From the cell containing the given text, extract its center point as [X, Y] coordinate. 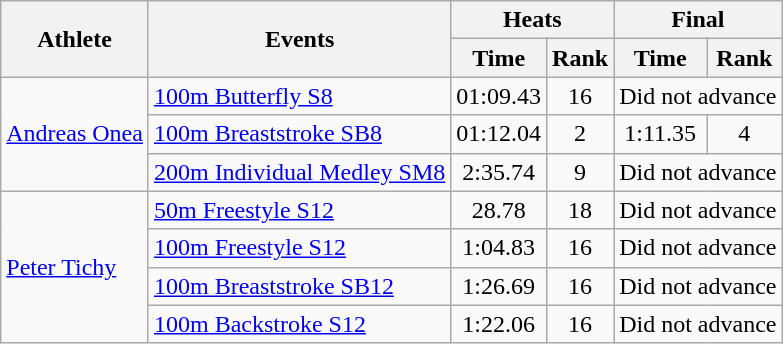
100m Breaststroke SB12 [299, 286]
50m Freestyle S12 [299, 210]
1:26.69 [499, 286]
01:12.04 [499, 134]
200m Individual Medley SM8 [299, 172]
18 [580, 210]
100m Butterfly S8 [299, 96]
1:22.06 [499, 324]
100m Freestyle S12 [299, 248]
100m Backstroke S12 [299, 324]
01:09.43 [499, 96]
2 [580, 134]
Andreas Onea [75, 134]
Heats [532, 20]
9 [580, 172]
1:04.83 [499, 248]
4 [744, 134]
Peter Tichy [75, 267]
100m Breaststroke SB8 [299, 134]
Events [299, 39]
28.78 [499, 210]
1:11.35 [660, 134]
2:35.74 [499, 172]
Athlete [75, 39]
Final [698, 20]
